Extract the (x, y) coordinate from the center of the cell holding the provided text.  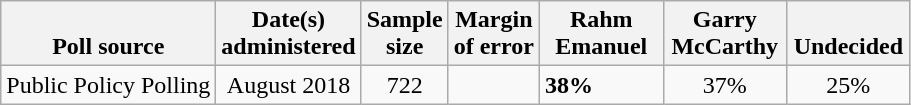
Date(s)administered (288, 34)
RahmEmanuel (601, 34)
August 2018 (288, 85)
Undecided (849, 34)
37% (725, 85)
Poll source (108, 34)
722 (404, 85)
GarryMcCarthy (725, 34)
Marginof error (494, 34)
Public Policy Polling (108, 85)
25% (849, 85)
38% (601, 85)
Samplesize (404, 34)
